Capture the cell that displays the provided text and extract its [x, y] central coordinate. 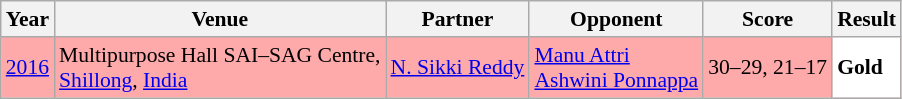
Partner [458, 19]
30–29, 21–17 [768, 68]
2016 [28, 68]
Venue [220, 19]
Result [866, 19]
Manu Attri Ashwini Ponnappa [616, 68]
Year [28, 19]
Gold [866, 68]
Multipurpose Hall SAI–SAG Centre,Shillong, India [220, 68]
Opponent [616, 19]
Score [768, 19]
N. Sikki Reddy [458, 68]
